Output the (x, y) coordinate of the center of the cell containing the given text.  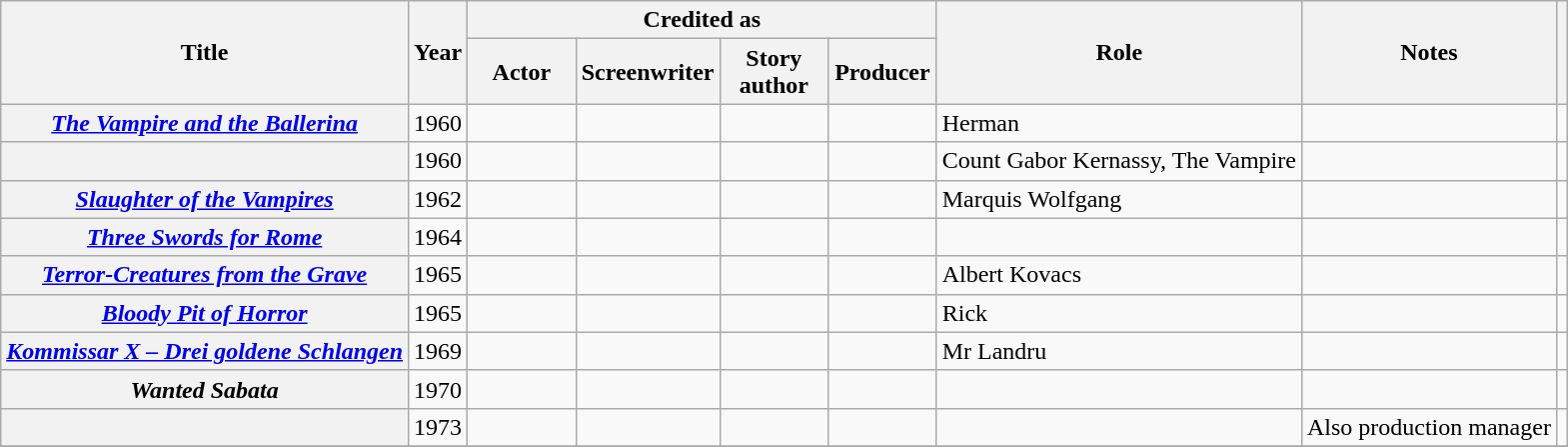
Count Gabor Kernassy, The Vampire (1119, 161)
1969 (438, 351)
Marquis Wolfgang (1119, 199)
Albert Kovacs (1119, 275)
Wanted Sabata (205, 389)
1973 (438, 427)
Also production manager (1429, 427)
Bloody Pit of Horror (205, 313)
Title (205, 52)
Three Swords for Rome (205, 237)
1970 (438, 389)
Notes (1429, 52)
Kommissar X – Drei goldene Schlangen (205, 351)
1964 (438, 237)
Terror-Creatures from the Grave (205, 275)
Actor (522, 72)
Slaughter of the Vampires (205, 199)
Mr Landru (1119, 351)
Year (438, 52)
1962 (438, 199)
Herman (1119, 123)
Screenwriter (648, 72)
Role (1119, 52)
Rick (1119, 313)
Producer (883, 72)
Credited as (703, 20)
Story author (774, 72)
The Vampire and the Ballerina (205, 123)
